Capture the cell that displays the provided text and extract its [X, Y] central coordinate. 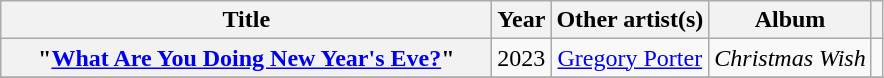
"What Are You Doing New Year's Eve?" [246, 58]
Christmas Wish [790, 58]
2023 [522, 58]
Album [790, 20]
Year [522, 20]
Title [246, 20]
Other artist(s) [630, 20]
Gregory Porter [630, 58]
